Provide the (x, y) coordinate of the cell's center where the given text is located.  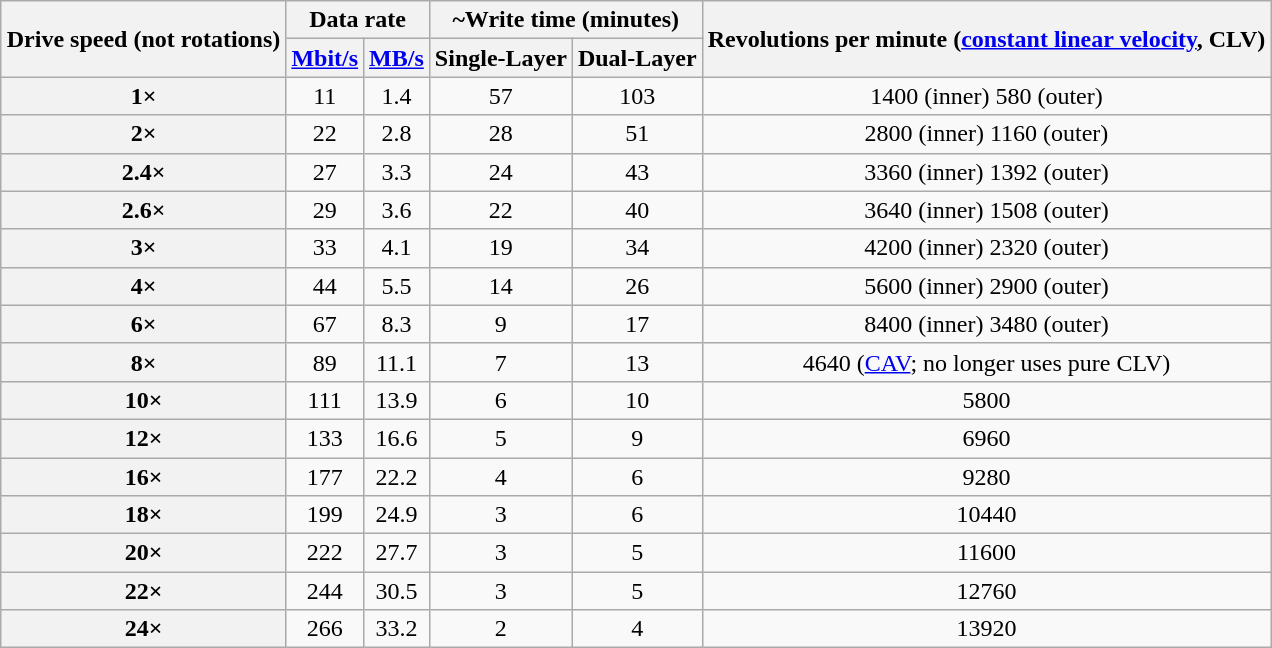
Revolutions per minute (constant linear velocity, CLV) (986, 39)
67 (325, 324)
17 (637, 324)
5800 (986, 400)
Data rate (358, 20)
MB/s (397, 58)
16.6 (397, 438)
4× (144, 286)
1.4 (397, 96)
103 (637, 96)
199 (325, 515)
57 (500, 96)
33 (325, 248)
26 (637, 286)
266 (325, 629)
8400 (inner) 3480 (outer) (986, 324)
10 (637, 400)
2 (500, 629)
Mbit/s (325, 58)
33.2 (397, 629)
19 (500, 248)
28 (500, 134)
3× (144, 248)
29 (325, 210)
111 (325, 400)
51 (637, 134)
1× (144, 96)
4.1 (397, 248)
~Write time (minutes) (566, 20)
44 (325, 286)
30.5 (397, 591)
2800 (inner) 1160 (outer) (986, 134)
10440 (986, 515)
7 (500, 362)
11600 (986, 553)
18× (144, 515)
89 (325, 362)
1400 (inner) 580 (outer) (986, 96)
16× (144, 477)
244 (325, 591)
6960 (986, 438)
12760 (986, 591)
11 (325, 96)
8.3 (397, 324)
13 (637, 362)
Single-Layer (500, 58)
22.2 (397, 477)
13920 (986, 629)
Drive speed (not rotations) (144, 39)
2.4× (144, 172)
6× (144, 324)
2× (144, 134)
34 (637, 248)
4200 (inner) 2320 (outer) (986, 248)
27 (325, 172)
133 (325, 438)
40 (637, 210)
5600 (inner) 2900 (outer) (986, 286)
43 (637, 172)
2.8 (397, 134)
24 (500, 172)
8× (144, 362)
3.6 (397, 210)
27.7 (397, 553)
20× (144, 553)
3360 (inner) 1392 (outer) (986, 172)
10× (144, 400)
22× (144, 591)
24.9 (397, 515)
3.3 (397, 172)
2.6× (144, 210)
5.5 (397, 286)
13.9 (397, 400)
12× (144, 438)
24× (144, 629)
3640 (inner) 1508 (outer) (986, 210)
177 (325, 477)
Dual-Layer (637, 58)
11.1 (397, 362)
14 (500, 286)
4640 (CAV; no longer uses pure CLV) (986, 362)
9280 (986, 477)
222 (325, 553)
